Provide the (x, y) coordinate of the cell's center where the given text is located.  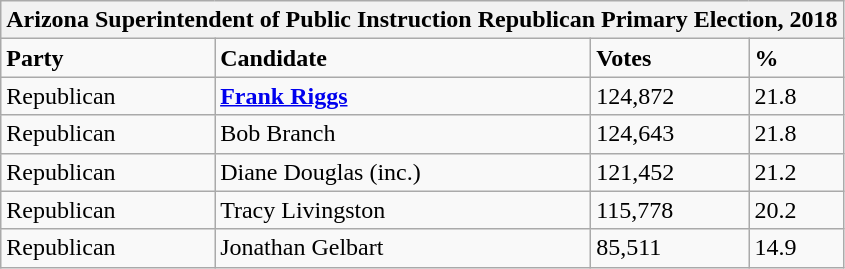
Jonathan Gelbart (403, 248)
115,778 (670, 210)
124,872 (670, 96)
Diane Douglas (inc.) (403, 172)
14.9 (796, 248)
Candidate (403, 58)
21.2 (796, 172)
121,452 (670, 172)
% (796, 58)
Frank Riggs (403, 96)
85,511 (670, 248)
Tracy Livingston (403, 210)
Votes (670, 58)
Party (108, 58)
Bob Branch (403, 134)
124,643 (670, 134)
Arizona Superintendent of Public Instruction Republican Primary Election, 2018 (422, 20)
20.2 (796, 210)
